Determine the (X, Y) coordinate at the center of the cell enclosing the given text.  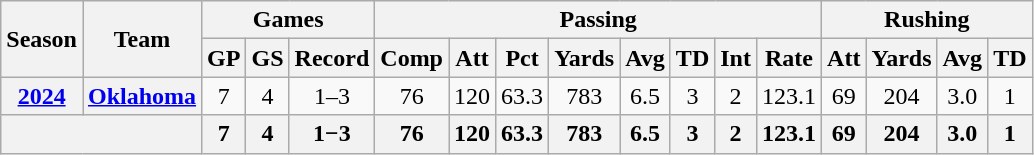
Comp (412, 58)
Pct (522, 58)
1−3 (332, 134)
Record (332, 58)
GS (268, 58)
Rate (788, 58)
1–3 (332, 96)
Rushing (928, 20)
Passing (598, 20)
Int (736, 58)
Oklahoma (142, 96)
Games (288, 20)
GP (224, 58)
Season (42, 39)
2024 (42, 96)
Team (142, 39)
